Return the [X, Y] coordinate for the center point of the cell that contains the specified text.  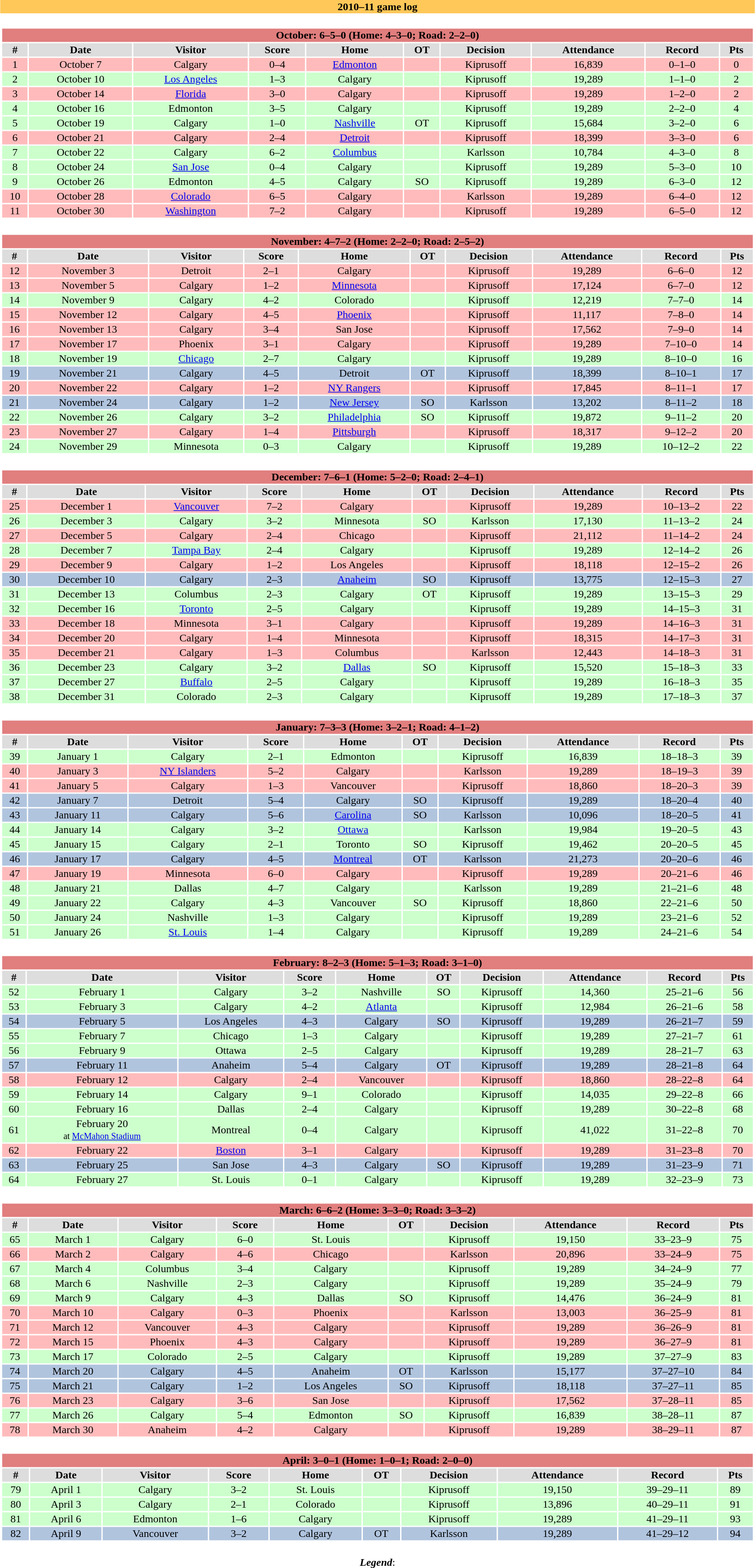
January 19 [78, 873]
October 24 [81, 167]
6–3–0 [682, 181]
8–10–1 [681, 373]
80 [16, 1504]
14–16–3 [681, 623]
Buffalo [197, 682]
March 20 [73, 1371]
36–24–9 [673, 1298]
18–18–3 [680, 756]
November 17 [88, 344]
April 6 [66, 1519]
74 [15, 1371]
7–7–0 [681, 300]
67 [15, 1269]
33–23–9 [673, 1240]
6–5–0 [682, 211]
20–21–6 [680, 873]
February 5 [102, 1022]
October 21 [81, 138]
55 [14, 1036]
93 [735, 1519]
41,022 [595, 1129]
January 24 [78, 918]
18–20–3 [680, 786]
36–26–9 [673, 1328]
84 [736, 1371]
December 23 [86, 668]
November 24 [88, 402]
57 [14, 1065]
94 [735, 1533]
14–18–3 [681, 652]
14,360 [595, 992]
8–11–1 [681, 388]
October 22 [81, 152]
21 [14, 402]
November 12 [88, 314]
7–10–0 [681, 344]
October 7 [81, 64]
2–2–0 [682, 109]
23–21–6 [680, 918]
November 9 [88, 300]
28–21–8 [685, 1065]
10–13–2 [681, 506]
15–18–3 [681, 668]
1–6 [239, 1519]
15,177 [570, 1371]
4–6 [245, 1254]
Atlanta [381, 1006]
3–0 [277, 94]
November 27 [88, 432]
3–3–0 [682, 138]
13,775 [587, 580]
20–20–6 [680, 859]
17,130 [587, 521]
January 1 [78, 756]
7–8–0 [681, 314]
22–21–6 [680, 903]
38 [14, 697]
January 26 [78, 932]
February 9 [102, 1051]
13,896 [557, 1504]
32–23–9 [685, 1179]
October 19 [81, 123]
February 1 [102, 992]
21,112 [587, 535]
6–2 [277, 152]
October 10 [81, 79]
17,845 [586, 388]
15,684 [588, 123]
38–28–11 [673, 1415]
March 2 [73, 1254]
14–17–3 [681, 638]
29–22–8 [685, 1094]
26–21–7 [685, 1022]
24–21–6 [680, 932]
October 26 [81, 181]
November 29 [88, 447]
25 [14, 506]
December 3 [86, 521]
18–20–4 [680, 801]
November 5 [88, 285]
March 9 [73, 1298]
1–2–0 [682, 94]
65 [15, 1240]
February 16 [102, 1109]
January 17 [78, 859]
15 [14, 314]
March 17 [73, 1357]
February 7 [102, 1036]
April 9 [66, 1533]
November 26 [88, 417]
April 3 [66, 1504]
November 19 [88, 359]
40–29–11 [667, 1504]
Tampa Bay [197, 550]
Florida [191, 94]
13 [14, 285]
November 13 [88, 330]
33–24–9 [673, 1254]
February 22 [102, 1150]
34–24–9 [673, 1269]
78 [15, 1430]
February 20at McMahon Stadium [102, 1129]
30 [14, 580]
6–4–0 [682, 196]
3–6 [245, 1400]
March 6 [73, 1283]
3 [15, 94]
12–15–3 [681, 580]
13,003 [570, 1313]
December 16 [86, 609]
October 30 [81, 211]
38–29–11 [673, 1430]
69 [15, 1298]
17,124 [586, 285]
9 [15, 181]
39–29–11 [667, 1490]
14,476 [570, 1298]
April: 3–0–1 (Home: 1–0–1; Road: 2–0–0) [377, 1461]
31–23–9 [685, 1165]
14,035 [595, 1094]
18,315 [587, 638]
8–10–0 [681, 359]
December 7 [86, 550]
11 [15, 211]
89 [735, 1490]
9–1 [310, 1094]
February 11 [102, 1065]
19 [14, 373]
9–12–2 [681, 432]
6–5 [277, 196]
5–3–0 [682, 167]
51 [15, 932]
0 [736, 64]
9–11–2 [681, 417]
47 [15, 873]
October 16 [81, 109]
January: 7–3–3 (Home: 3–2–1; Road: 4–1–2) [377, 727]
72 [15, 1342]
13–15–3 [681, 594]
12–14–2 [681, 550]
March 10 [73, 1313]
31–23–8 [685, 1150]
20–20–5 [680, 844]
6–6–0 [681, 271]
1 [15, 64]
November: 4–7–2 (Home: 2–2–0; Road: 2–5–2) [377, 242]
10,784 [588, 152]
10–12–2 [681, 447]
January 7 [78, 801]
December 31 [86, 697]
12,443 [587, 652]
December 10 [86, 580]
March 12 [73, 1328]
18–20–5 [680, 815]
91 [735, 1504]
32 [14, 609]
December 1 [86, 506]
NY Rangers [354, 388]
January 15 [78, 844]
Philadelphia [354, 417]
January 14 [78, 830]
March 1 [73, 1240]
1–0 [277, 123]
4–7 [276, 888]
11–14–2 [681, 535]
36–25–9 [673, 1313]
5–6 [276, 815]
December 18 [86, 623]
NY Islanders [188, 771]
March 21 [73, 1386]
7 [15, 152]
23 [14, 432]
Carolina [353, 815]
76 [15, 1400]
October 28 [81, 196]
Boston [231, 1150]
14–15–3 [681, 609]
2010–11 game log [377, 7]
19,462 [583, 844]
8–11–2 [681, 402]
10,096 [583, 815]
19,872 [586, 417]
0–1 [310, 1179]
December 9 [86, 565]
February 14 [102, 1094]
37–27–9 [673, 1357]
December 5 [86, 535]
21–21–6 [680, 888]
60 [14, 1109]
April 1 [66, 1490]
12–15–2 [681, 565]
13,202 [586, 402]
January 3 [78, 771]
February 12 [102, 1080]
February: 8–2–3 (Home: 5–1–3; Road: 3–1–0) [377, 963]
February 25 [102, 1165]
28 [14, 550]
20,896 [570, 1254]
2–7 [271, 359]
January 5 [78, 786]
January 22 [78, 903]
28–21–7 [685, 1051]
16–18–3 [681, 682]
11,117 [586, 314]
January 21 [78, 888]
0–1–0 [682, 64]
19,984 [583, 830]
18–19–3 [680, 771]
82 [16, 1533]
49 [15, 903]
21,273 [583, 859]
83 [736, 1357]
February 3 [102, 1006]
53 [14, 1006]
October: 6–5–0 (Home: 4–3–0; Road: 2–2–0) [377, 35]
15,520 [587, 668]
36 [14, 668]
4–3–0 [682, 152]
62 [14, 1150]
12,219 [586, 300]
December 20 [86, 638]
November 22 [88, 388]
35–24–9 [673, 1283]
March: 6–6–2 (Home: 3–3–0; Road: 3–3–2) [377, 1210]
December 27 [86, 682]
March 30 [73, 1430]
28–22–8 [685, 1080]
25–21–6 [685, 992]
February 27 [102, 1179]
November 3 [88, 271]
37–27–11 [673, 1386]
3–2–0 [682, 123]
17–18–3 [681, 697]
19–20–5 [680, 830]
37–28–11 [673, 1400]
18,317 [586, 432]
26–21–6 [685, 1006]
31–22–8 [685, 1129]
3–5 [277, 109]
44 [15, 830]
Pittsburgh [354, 432]
March 26 [73, 1415]
34 [14, 638]
11–13–2 [681, 521]
7–9–0 [681, 330]
December: 7–6–1 (Home: 5–2–0; Road: 2–4–1) [377, 477]
March 15 [73, 1342]
Washington [191, 211]
41–29–12 [667, 1533]
October 14 [81, 94]
6–7–0 [681, 285]
30–22–8 [685, 1109]
March 4 [73, 1269]
December 21 [86, 652]
March 23 [73, 1400]
36–27–9 [673, 1342]
December 13 [86, 594]
5–2 [276, 771]
January 11 [78, 815]
41–29–11 [667, 1519]
27–21–7 [685, 1036]
37–27–10 [673, 1371]
November 21 [88, 373]
12,984 [595, 1006]
1–1–0 [682, 79]
New Jersey [354, 402]
5 [15, 123]
42 [15, 801]
